Capture the cell that displays the provided text and extract its [x, y] central coordinate. 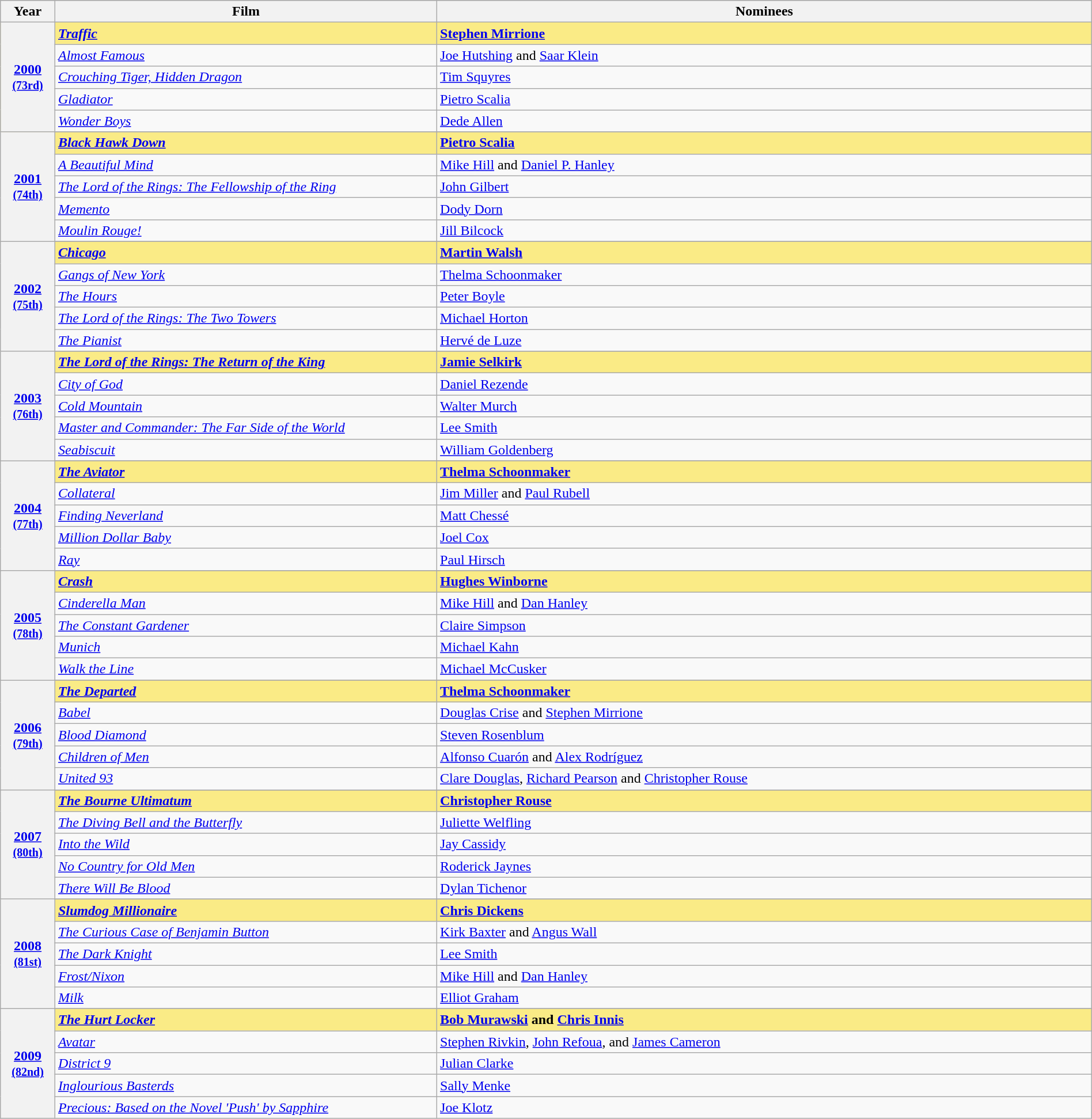
The Constant Gardener [245, 625]
The Dark Knight [245, 954]
Master and Commander: The Far Side of the World [245, 428]
Joe Klotz [765, 1107]
The Curious Case of Benjamin Button [245, 932]
The Lord of the Rings: The Fellowship of the Ring [245, 187]
Walk the Line [245, 669]
Joel Cox [765, 537]
Hervé de Luze [765, 340]
Ray [245, 559]
2006(79th) [28, 735]
Martin Walsh [765, 252]
Paul Hirsch [765, 559]
The Lord of the Rings: The Two Towers [245, 318]
2007(80th) [28, 844]
Frost/Nixon [245, 976]
Traffic [245, 33]
2004(77th) [28, 515]
Gladiator [245, 99]
The Lord of the Rings: The Return of the King [245, 362]
Walter Murch [765, 406]
Collateral [245, 494]
Claire Simpson [765, 625]
Julian Clarke [765, 1064]
Children of Men [245, 757]
Finding Neverland [245, 515]
Chris Dickens [765, 910]
Mike Hill and Daniel P. Hanley [765, 165]
2001(74th) [28, 187]
Alfonso Cuarón and Alex Rodríguez [765, 757]
Christopher Rouse [765, 801]
Clare Douglas, Richard Pearson and Christopher Rouse [765, 779]
Crouching Tiger, Hidden Dragon [245, 77]
Stephen Rivkin, John Refoua, and James Cameron [765, 1042]
City of God [245, 384]
Sally Menke [765, 1086]
There Will Be Blood [245, 888]
Into the Wild [245, 844]
District 9 [245, 1064]
Joe Hutshing and Saar Klein [765, 55]
William Goldenberg [765, 450]
2002(75th) [28, 296]
Gangs of New York [245, 275]
Dede Allen [765, 121]
Slumdog Millionaire [245, 910]
Elliot Graham [765, 998]
Precious: Based on the Novel 'Push' by Sapphire [245, 1107]
Daniel Rezende [765, 384]
Juliette Welfling [765, 822]
John Gilbert [765, 187]
Peter Boyle [765, 297]
Kirk Baxter and Angus Wall [765, 932]
Year [28, 12]
United 93 [245, 779]
Jim Miller and Paul Rubell [765, 494]
Memento [245, 208]
The Departed [245, 691]
A Beautiful Mind [245, 165]
Cinderella Man [245, 603]
2000(73rd) [28, 77]
Blood Diamond [245, 735]
The Bourne Ultimatum [245, 801]
Million Dollar Baby [245, 537]
Jay Cassidy [765, 844]
Moulin Rouge! [245, 230]
Chicago [245, 252]
The Diving Bell and the Butterfly [245, 822]
The Hours [245, 297]
Michael McCusker [765, 669]
No Country for Old Men [245, 866]
Babel [245, 713]
Stephen Mirrione [765, 33]
Munich [245, 647]
The Pianist [245, 340]
Almost Famous [245, 55]
Roderick Jaynes [765, 866]
Bob Murawski and Chris Innis [765, 1020]
Wonder Boys [245, 121]
Tim Squyres [765, 77]
Cold Mountain [245, 406]
Matt Chessé [765, 515]
Nominees [765, 12]
Milk [245, 998]
The Aviator [245, 472]
Michael Horton [765, 318]
Avatar [245, 1042]
Inglourious Basterds [245, 1086]
2009(82nd) [28, 1064]
2008(81st) [28, 954]
2005(78th) [28, 625]
Jill Bilcock [765, 230]
Steven Rosenblum [765, 735]
Jamie Selkirk [765, 362]
Dody Dorn [765, 208]
Michael Kahn [765, 647]
The Hurt Locker [245, 1020]
Dylan Tichenor [765, 888]
Hughes Winborne [765, 581]
Black Hawk Down [245, 143]
Film [245, 12]
Seabiscuit [245, 450]
Douglas Crise and Stephen Mirrione [765, 713]
Crash [245, 581]
2003(76th) [28, 406]
